Extract the [x, y] coordinate from the center of the cell holding the provided text.  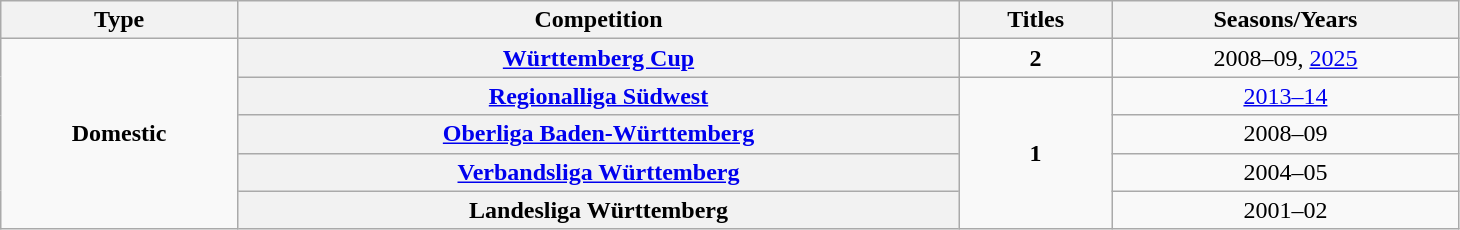
Titles [1036, 20]
2008–09 [1286, 134]
2001–02 [1286, 210]
Verbandsliga Württemberg [598, 172]
Domestic [120, 134]
Seasons/Years [1286, 20]
2004–05 [1286, 172]
2008–09, 2025 [1286, 58]
Competition [598, 20]
2 [1036, 58]
Oberliga Baden-Württemberg [598, 134]
Landesliga Württemberg [598, 210]
2013–14 [1286, 96]
Regionalliga Südwest [598, 96]
Type [120, 20]
Württemberg Cup [598, 58]
1 [1036, 153]
